Return [x, y] of the center of cell containing provided text 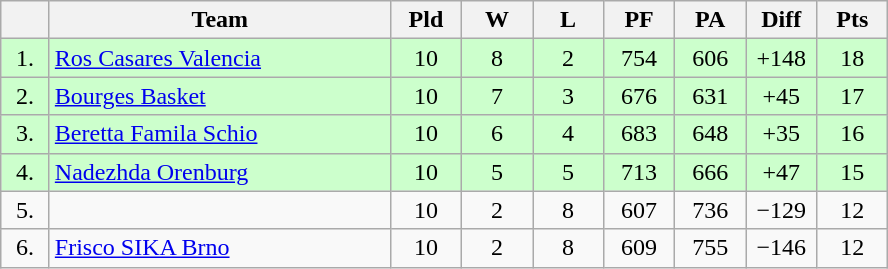
−146 [782, 248]
648 [710, 134]
−129 [782, 210]
Team [220, 20]
2. [26, 96]
5. [26, 210]
666 [710, 172]
Pld [426, 20]
Frisco SIKA Brno [220, 248]
736 [710, 210]
+148 [782, 58]
754 [640, 58]
606 [710, 58]
17 [852, 96]
6 [496, 134]
Ros Casares Valencia [220, 58]
3. [26, 134]
4 [568, 134]
Diff [782, 20]
Nadezhda Orenburg [220, 172]
631 [710, 96]
L [568, 20]
609 [640, 248]
15 [852, 172]
PF [640, 20]
18 [852, 58]
+45 [782, 96]
Bourges Basket [220, 96]
Beretta Famila Schio [220, 134]
683 [640, 134]
3 [568, 96]
+47 [782, 172]
16 [852, 134]
713 [640, 172]
Pts [852, 20]
607 [640, 210]
676 [640, 96]
4. [26, 172]
W [496, 20]
+35 [782, 134]
755 [710, 248]
1. [26, 58]
6. [26, 248]
PA [710, 20]
7 [496, 96]
